Search for the cell housing the specified text and yield its (X, Y) center coordinate. 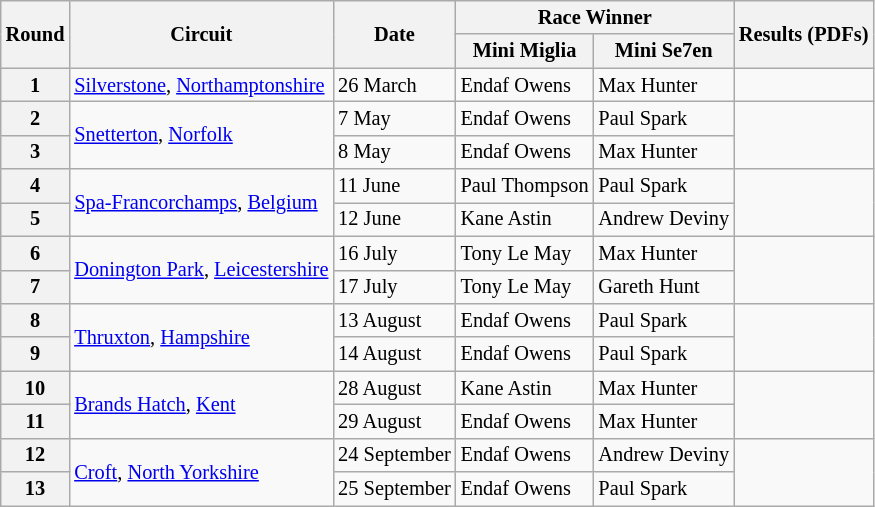
28 August (394, 388)
17 July (394, 287)
5 (36, 219)
6 (36, 253)
Mini Se7en (663, 51)
Race Winner (595, 17)
11 June (394, 186)
Spa-Francorchamps, Belgium (201, 202)
8 May (394, 152)
12 June (394, 219)
16 July (394, 253)
Croft, North Yorkshire (201, 472)
Paul Thompson (525, 186)
9 (36, 354)
4 (36, 186)
3 (36, 152)
24 September (394, 455)
Donington Park, Leicestershire (201, 270)
13 August (394, 320)
10 (36, 388)
25 September (394, 489)
8 (36, 320)
29 August (394, 421)
Gareth Hunt (663, 287)
Results (PDFs) (804, 34)
1 (36, 85)
Thruxton, Hampshire (201, 336)
Circuit (201, 34)
12 (36, 455)
Mini Miglia (525, 51)
7 May (394, 118)
13 (36, 489)
Silverstone, Northamptonshire (201, 85)
7 (36, 287)
Brands Hatch, Kent (201, 404)
14 August (394, 354)
11 (36, 421)
Round (36, 34)
26 March (394, 85)
2 (36, 118)
Snetterton, Norfolk (201, 134)
Date (394, 34)
